Find where the given text appears and provide that cell's center as (X, Y) coordinate. 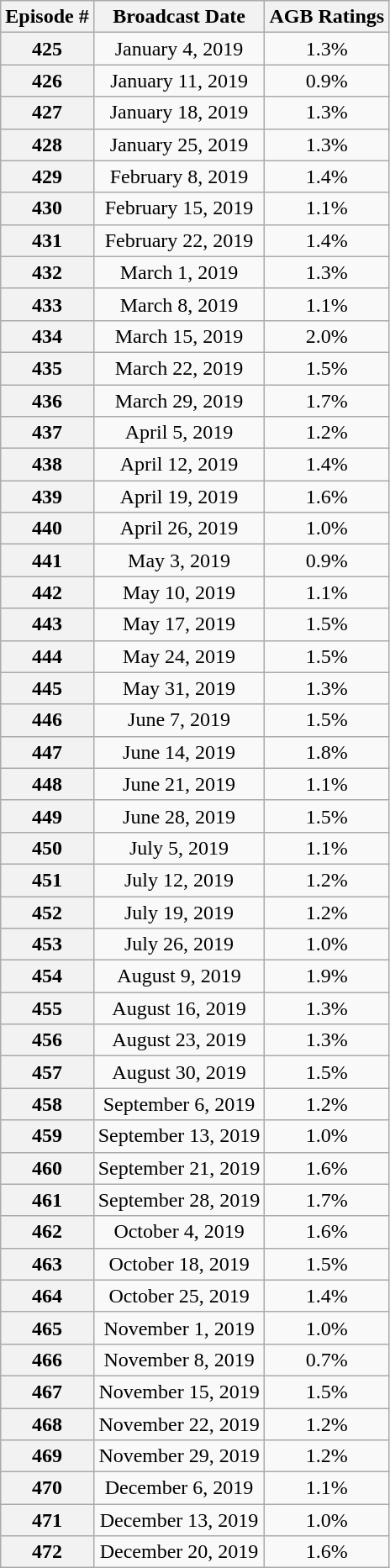
April 5, 2019 (179, 433)
May 17, 2019 (179, 624)
457 (47, 1072)
458 (47, 1104)
428 (47, 145)
453 (47, 944)
March 8, 2019 (179, 304)
August 16, 2019 (179, 1008)
September 28, 2019 (179, 1200)
435 (47, 368)
January 25, 2019 (179, 145)
445 (47, 688)
430 (47, 208)
443 (47, 624)
November 15, 2019 (179, 1392)
425 (47, 49)
454 (47, 976)
November 1, 2019 (179, 1328)
March 29, 2019 (179, 401)
441 (47, 560)
May 31, 2019 (179, 688)
July 19, 2019 (179, 912)
August 30, 2019 (179, 1072)
December 20, 2019 (179, 1552)
429 (47, 176)
May 10, 2019 (179, 592)
February 8, 2019 (179, 176)
436 (47, 401)
December 13, 2019 (179, 1520)
June 7, 2019 (179, 720)
448 (47, 784)
468 (47, 1424)
August 9, 2019 (179, 976)
AGB Ratings (327, 17)
May 3, 2019 (179, 560)
May 24, 2019 (179, 656)
461 (47, 1200)
464 (47, 1296)
Broadcast Date (179, 17)
433 (47, 304)
469 (47, 1456)
449 (47, 816)
431 (47, 240)
October 18, 2019 (179, 1264)
November 29, 2019 (179, 1456)
437 (47, 433)
April 26, 2019 (179, 529)
452 (47, 912)
September 21, 2019 (179, 1168)
Episode # (47, 17)
November 8, 2019 (179, 1360)
462 (47, 1232)
451 (47, 880)
June 21, 2019 (179, 784)
June 14, 2019 (179, 752)
March 15, 2019 (179, 336)
460 (47, 1168)
March 22, 2019 (179, 368)
0.7% (327, 1360)
439 (47, 497)
January 4, 2019 (179, 49)
April 12, 2019 (179, 465)
470 (47, 1488)
August 23, 2019 (179, 1040)
442 (47, 592)
2.0% (327, 336)
467 (47, 1392)
427 (47, 113)
438 (47, 465)
459 (47, 1136)
471 (47, 1520)
426 (47, 81)
July 26, 2019 (179, 944)
January 11, 2019 (179, 81)
October 4, 2019 (179, 1232)
October 25, 2019 (179, 1296)
June 28, 2019 (179, 816)
466 (47, 1360)
March 1, 2019 (179, 272)
September 13, 2019 (179, 1136)
September 6, 2019 (179, 1104)
456 (47, 1040)
January 18, 2019 (179, 113)
444 (47, 656)
447 (47, 752)
February 15, 2019 (179, 208)
April 19, 2019 (179, 497)
463 (47, 1264)
472 (47, 1552)
July 12, 2019 (179, 880)
446 (47, 720)
1.8% (327, 752)
July 5, 2019 (179, 848)
November 22, 2019 (179, 1424)
440 (47, 529)
450 (47, 848)
465 (47, 1328)
455 (47, 1008)
1.9% (327, 976)
434 (47, 336)
432 (47, 272)
December 6, 2019 (179, 1488)
February 22, 2019 (179, 240)
